Search for the cell housing the specified text and yield its (X, Y) center coordinate. 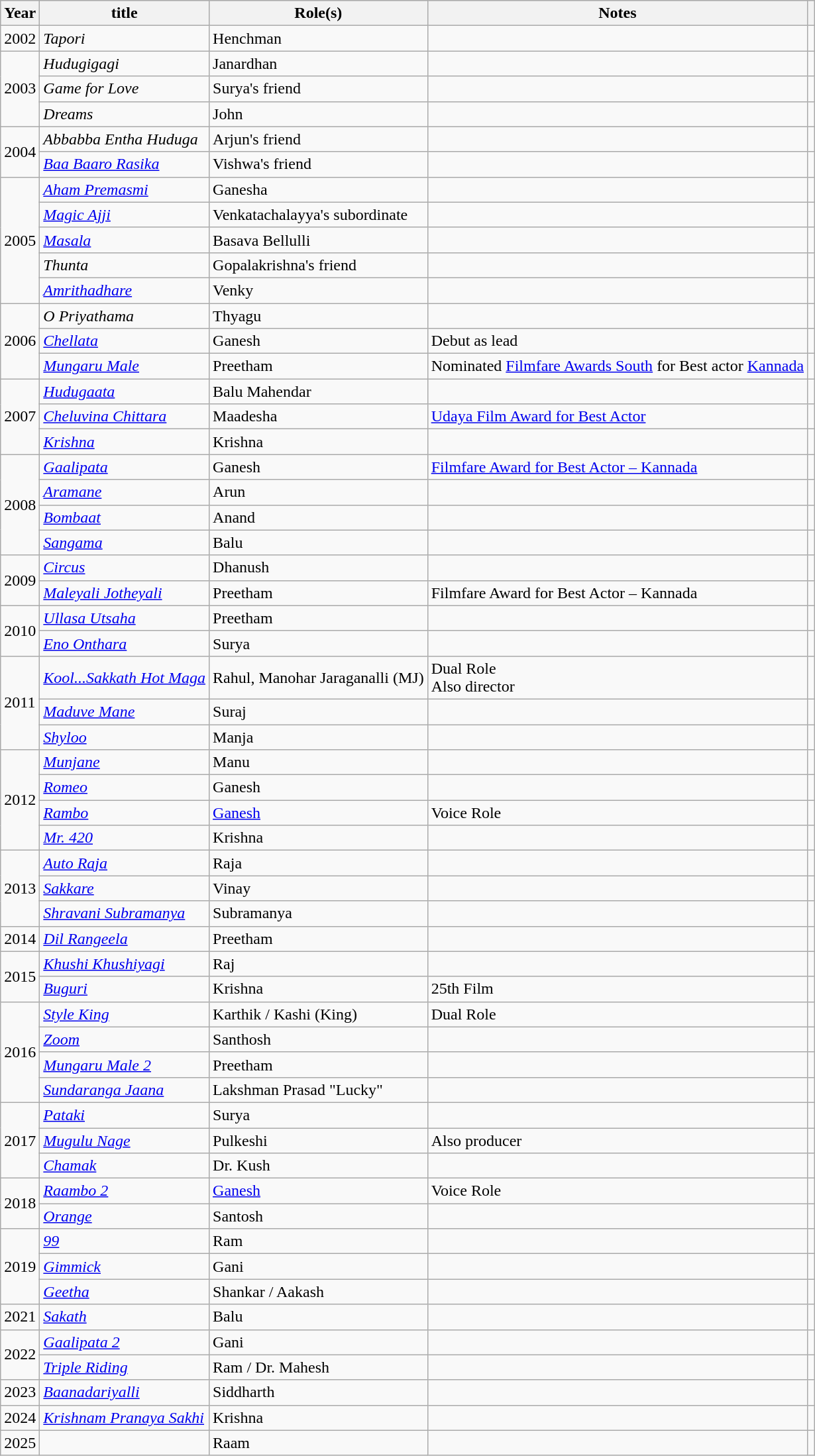
Aramane (125, 492)
Sundaranga Jaana (125, 1090)
Style King (125, 1014)
Geetha (125, 1292)
Gaalipata (125, 467)
Henchman (319, 38)
Anand (319, 517)
Rambo (125, 813)
Romeo (125, 788)
Maadesha (319, 417)
2010 (20, 631)
2023 (20, 1392)
Buguri (125, 989)
2017 (20, 1140)
Baanadariyalli (125, 1392)
Debut as lead (618, 341)
Subramanya (319, 913)
Tapori (125, 38)
2013 (20, 888)
Chellata (125, 341)
Nominated Filmfare Awards South for Best actor Kannada (618, 366)
2025 (20, 1443)
Lakshman Prasad "Lucky" (319, 1090)
2015 (20, 976)
2006 (20, 341)
Venkatachalayya's subordinate (319, 215)
Triple Riding (125, 1367)
Abbabba Entha Huduga (125, 139)
Rahul, Manohar Jaraganalli (MJ) (319, 677)
Dual Role (618, 1014)
2007 (20, 417)
Chamak (125, 1166)
Thunta (125, 265)
2009 (20, 580)
Eno Onthara (125, 643)
Khushi Khushiyagi (125, 964)
Zoom (125, 1039)
Notes (618, 13)
2019 (20, 1267)
2003 (20, 89)
Aham Premasmi (125, 189)
Maduve Mane (125, 711)
Manu (319, 762)
Hudugaata (125, 391)
Udaya Film Award for Best Actor (618, 417)
Santhosh (319, 1039)
2016 (20, 1052)
Sangama (125, 543)
Mungaru Male 2 (125, 1065)
Santosh (319, 1216)
Balu Mahendar (319, 391)
2005 (20, 240)
Raam (319, 1443)
Munjane (125, 762)
Bombaat (125, 517)
Krishnam Pranaya Sakhi (125, 1418)
Dr. Kush (319, 1166)
Year (20, 13)
99 (125, 1241)
Gimmick (125, 1267)
Vinay (319, 888)
Pataki (125, 1115)
Dual RoleAlso director (618, 677)
Raj (319, 964)
Mungaru Male (125, 366)
Sakath (125, 1317)
Manja (319, 737)
2018 (20, 1204)
Karthik / Kashi (King) (319, 1014)
2004 (20, 152)
2022 (20, 1355)
Mugulu Nage (125, 1140)
Amrithadhare (125, 290)
2012 (20, 800)
Vishwa's friend (319, 164)
Baa Baaro Rasika (125, 164)
2008 (20, 505)
Arun (319, 492)
Venky (319, 290)
Arjun's friend (319, 139)
title (125, 13)
2021 (20, 1317)
Dreams (125, 114)
Ullasa Utsaha (125, 618)
Thyagu (319, 316)
Also producer (618, 1140)
Raja (319, 863)
Ganesha (319, 189)
25th Film (618, 989)
Maleyali Jotheyali (125, 593)
Mr. 420 (125, 838)
2024 (20, 1418)
2002 (20, 38)
Gaalipata 2 (125, 1342)
Gopalakrishna's friend (319, 265)
Dhanush (319, 568)
Orange (125, 1216)
Janardhan (319, 64)
Raambo 2 (125, 1191)
Ram (319, 1241)
Surya's friend (319, 89)
Cheluvina Chittara (125, 417)
Suraj (319, 711)
Hudugigagi (125, 64)
2014 (20, 939)
Shyloo (125, 737)
Dil Rangeela (125, 939)
Basava Bellulli (319, 240)
Shankar / Aakash (319, 1292)
Shravani Subramanya (125, 913)
Circus (125, 568)
Kool...Sakkath Hot Maga (125, 677)
Masala (125, 240)
2011 (20, 702)
John (319, 114)
Siddharth (319, 1392)
Sakkare (125, 888)
Role(s) (319, 13)
Ram / Dr. Mahesh (319, 1367)
O Priyathama (125, 316)
Magic Ajji (125, 215)
Pulkeshi (319, 1140)
Auto Raja (125, 863)
Game for Love (125, 89)
